Output the [X, Y] coordinate of the center of the cell containing the given text.  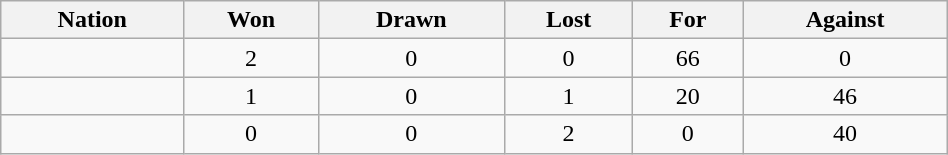
40 [845, 134]
Drawn [411, 20]
66 [688, 58]
20 [688, 96]
Lost [568, 20]
Against [845, 20]
Nation [92, 20]
For [688, 20]
Won [252, 20]
46 [845, 96]
